Identify which cell holds the provided text, then report its (x, y) central coordinate. 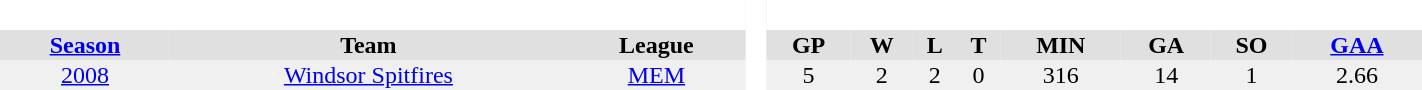
GP (809, 45)
14 (1166, 75)
Season (85, 45)
1 (1252, 75)
MIN (1060, 45)
League (656, 45)
0 (979, 75)
L (935, 45)
GA (1166, 45)
2008 (85, 75)
GAA (1357, 45)
SO (1252, 45)
Team (368, 45)
T (979, 45)
MEM (656, 75)
5 (809, 75)
Windsor Spitfires (368, 75)
316 (1060, 75)
2.66 (1357, 75)
W (881, 45)
